Search for the cell housing the specified text and yield its (x, y) center coordinate. 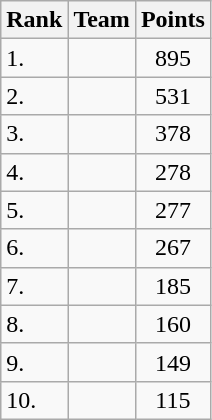
185 (172, 286)
531 (172, 96)
278 (172, 172)
Points (172, 20)
6. (34, 248)
9. (34, 362)
Team (102, 20)
4. (34, 172)
7. (34, 286)
115 (172, 400)
10. (34, 400)
8. (34, 324)
2. (34, 96)
267 (172, 248)
149 (172, 362)
895 (172, 58)
160 (172, 324)
3. (34, 134)
378 (172, 134)
Rank (34, 20)
1. (34, 58)
277 (172, 210)
5. (34, 210)
